Detect which cell encompasses the target text, then output its (x, y) center coordinate. 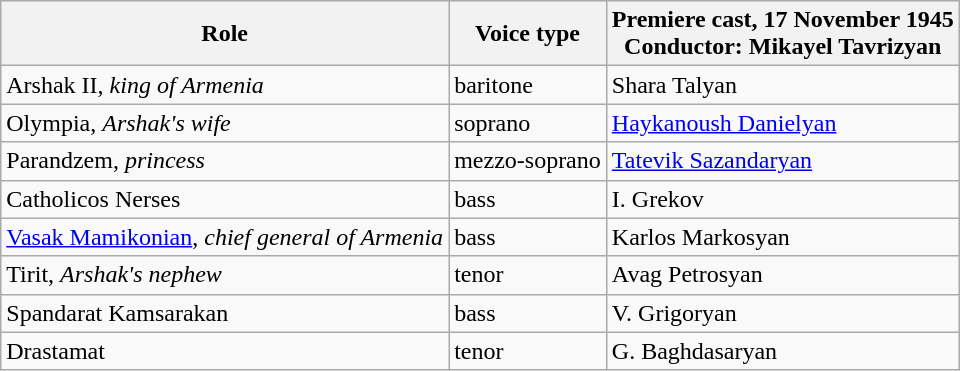
Vasak Mamikonian, chief general of Armenia (225, 237)
Shara Talyan (782, 85)
Avag Petrosyan (782, 275)
Tirit, Arshak's nephew (225, 275)
baritone (528, 85)
mezzo-soprano (528, 161)
Catholicos Nerses (225, 199)
Tatevik Sazandaryan (782, 161)
Parandzem, princess (225, 161)
G. Baghdasaryan (782, 351)
I. Grekov (782, 199)
Voice type (528, 34)
Spandarat Kamsarakan (225, 313)
Arshak II, king of Armenia (225, 85)
Olympia, Arshak's wife (225, 123)
Premiere cast, 17 November 1945Conductor: Mikayel Tavrizyan (782, 34)
Drastamat (225, 351)
V. Grigoryan (782, 313)
Role (225, 34)
soprano (528, 123)
Karlos Markosyan (782, 237)
Haykanoush Danielyan (782, 123)
